From the cell containing the given text, extract its center point as (X, Y) coordinate. 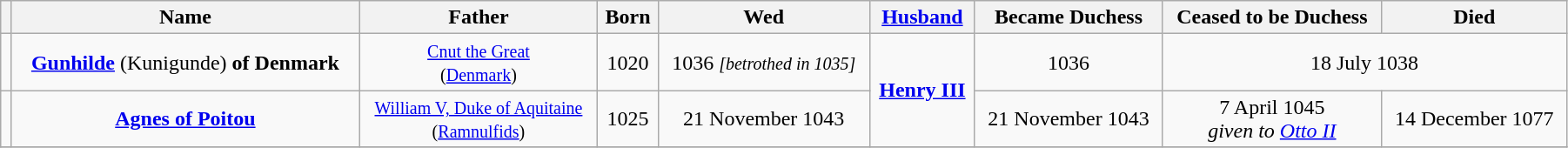
Became Duchess (1069, 17)
Henry III (922, 91)
Cnut the Great(Denmark) (479, 63)
Father (479, 17)
1036 [betrothed in 1035] (764, 63)
Agnes of Poitou (185, 118)
1036 (1069, 63)
Name (185, 17)
Died (1474, 17)
Husband (922, 17)
1020 (628, 63)
Born (628, 17)
7 April 1045given to Otto II (1272, 118)
1025 (628, 118)
Ceased to be Duchess (1272, 17)
18 July 1038 (1364, 63)
Wed (764, 17)
William V, Duke of Aquitaine(Ramnulfids) (479, 118)
Gunhilde (Kunigunde) of Denmark (185, 63)
14 December 1077 (1474, 118)
